Search for the cell housing the specified text and yield its [X, Y] center coordinate. 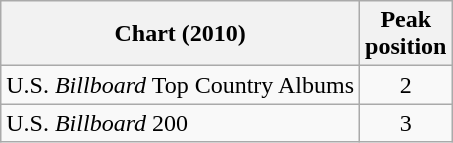
3 [406, 123]
Peakposition [406, 34]
2 [406, 85]
U.S. Billboard 200 [180, 123]
Chart (2010) [180, 34]
U.S. Billboard Top Country Albums [180, 85]
